Pinpoint the cell where the given text exists, returning its [x, y] midpoint coordinate. 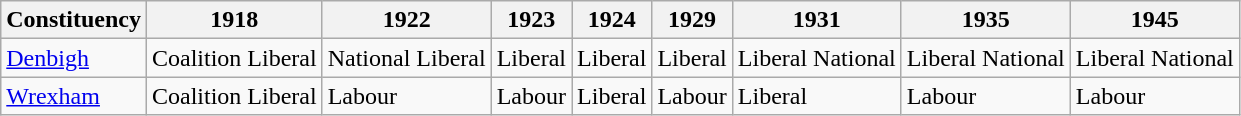
1931 [816, 20]
Constituency [74, 20]
National Liberal [406, 58]
Denbigh [74, 58]
1935 [986, 20]
1918 [234, 20]
1945 [1154, 20]
1922 [406, 20]
1923 [531, 20]
1929 [692, 20]
Wrexham [74, 96]
1924 [612, 20]
